Determine the (x, y) coordinate at the center of the cell enclosing the given text.  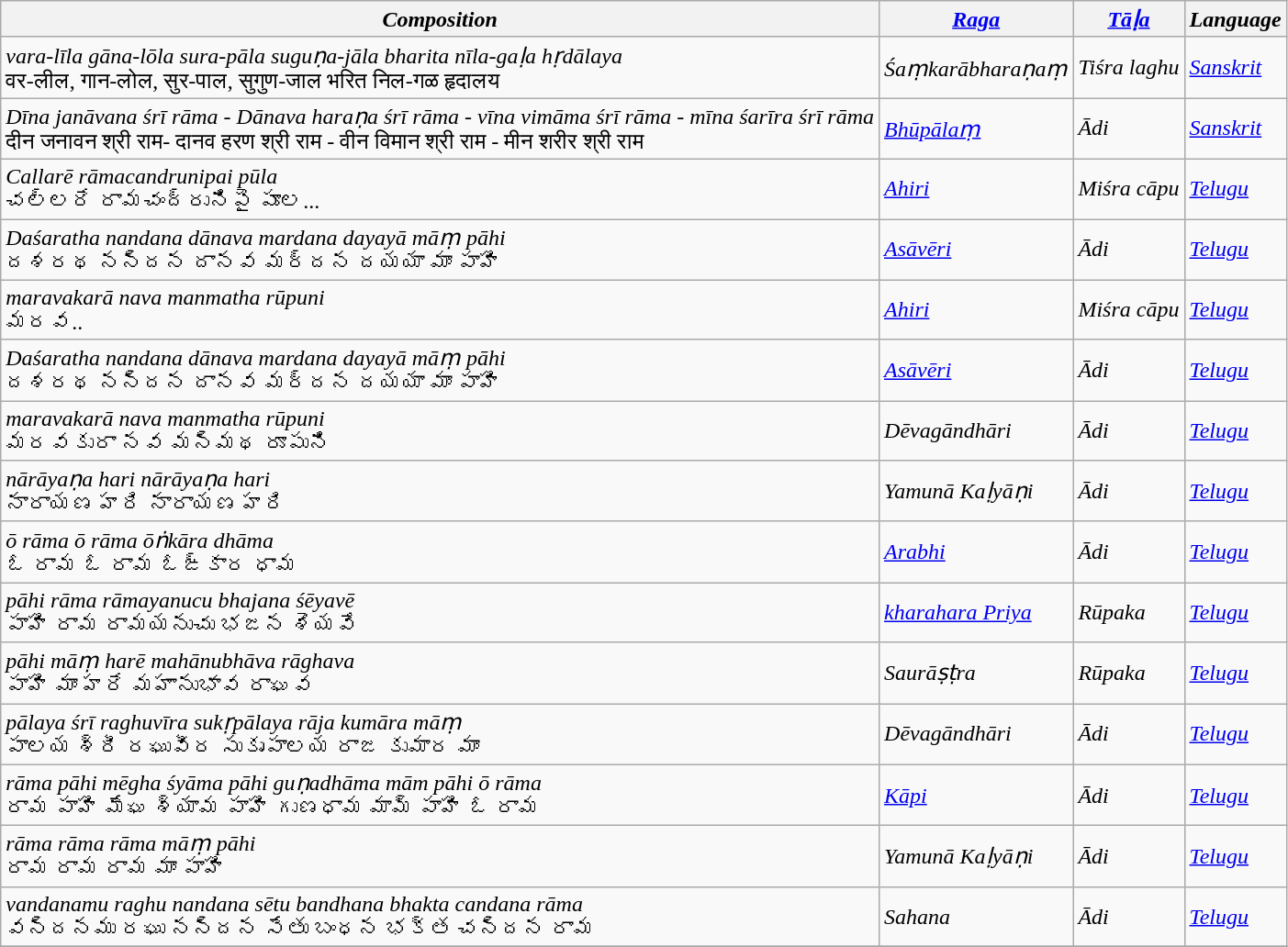
Sahana (977, 916)
Raga (977, 19)
Arabhi (977, 552)
Saurāṣṭra (977, 674)
kharahara Priya (977, 613)
rāma pāhi mēgha śyāma pāhi guṇadhāma mām pāhi ō rāmaరామ పాహి మేఘ శ్యామ పాహి గుణధామ మామ్ పాహి ఓ రామ (441, 795)
maravakarā nava manmatha rūpuniమరవ.. (441, 310)
rāma rāma rāma māṃ pāhiరామ రామ రామ మాం పాహి (441, 857)
vandanamu raghu nandana sētu bandhana bhakta candana rāmaవన్దనము రఘు నన్దన సేతు బంధన భక్త చన్దన రామ (441, 916)
Kāpi (977, 795)
Tiśra laghu (1129, 68)
pāhi māṃ harē mahānubhāva rāghavaపాహి మాం హరే మహానుభావ రాఘవ (441, 674)
Callarē rāmacandrunipai pūlaచల్లరే రామచంద్రునిపై పూల... (441, 189)
pāhi rāma rāmayanucu bhajana śēyavēపాహి రామ రామయనుచు భజన శెయవే (441, 613)
ō rāma ō rāma ōṅkāra dhāmaఓ రామ ఓ రామ ఓఙ్కార ధామ (441, 552)
maravakarā nava manmatha rūpuniమరవకురా నవ మన్మథ రూపుని (441, 431)
Bhūpālaṃ (977, 128)
Śaṃkarābharaṇaṃ (977, 68)
nārāyaṇa hari nārāyaṇa hariనారాయణ హరి నారాయణ హరి (441, 492)
Tāḷa (1129, 19)
Language (1236, 19)
vara-līla gāna-lōla sura-pāla suguṇa-jāla bharita nīla-gaḷa hṛdālayaवर-लील, गान-लोल, सुर-पाल, सुगुण-जाल भरित निल-गळ हृदालय (441, 68)
Composition (441, 19)
pālaya śrī raghuvīra sukṛpālaya rāja kumāra māṃపాలయ శ్రీ రఘువీర సుకృపాలయ రాజ కుమార మాం (441, 734)
